For the text-containing cell, return its midpoint in [x, y] coordinate format. 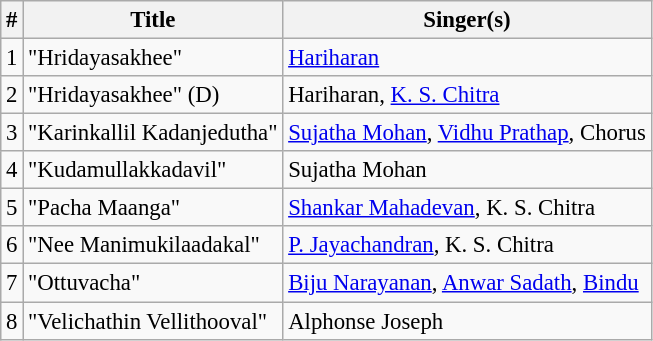
"Hridayasakhee" [153, 58]
5 [12, 208]
Hariharan, K. S. Chitra [467, 95]
P. Jayachandran, K. S. Chitra [467, 245]
2 [12, 95]
4 [12, 170]
Singer(s) [467, 20]
# [12, 20]
Hariharan [467, 58]
"Pacha Maanga" [153, 208]
"Hridayasakhee" (D) [153, 95]
8 [12, 321]
7 [12, 283]
Sujatha Mohan, Vidhu Prathap, Chorus [467, 133]
Title [153, 20]
Shankar Mahadevan, K. S. Chitra [467, 208]
6 [12, 245]
3 [12, 133]
Alphonse Joseph [467, 321]
"Velichathin Vellithooval" [153, 321]
"Ottuvacha" [153, 283]
"Kudamullakkadavil" [153, 170]
Sujatha Mohan [467, 170]
Biju Narayanan, Anwar Sadath, Bindu [467, 283]
"Karinkallil Kadanjedutha" [153, 133]
1 [12, 58]
"Nee Manimukilaadakal" [153, 245]
